Find where the given text appears and provide that cell's center as (X, Y) coordinate. 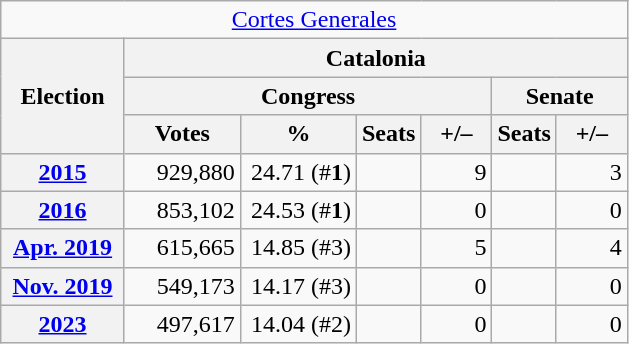
497,617 (182, 324)
9 (456, 172)
14.04 (#2) (298, 324)
Election (63, 96)
929,880 (182, 172)
2016 (63, 210)
Cortes Generales (314, 20)
24.53 (#1) (298, 210)
14.17 (#3) (298, 286)
5 (456, 248)
Catalonia (376, 58)
14.85 (#3) (298, 248)
Apr. 2019 (63, 248)
2023 (63, 324)
Nov. 2019 (63, 286)
Senate (560, 96)
549,173 (182, 286)
24.71 (#1) (298, 172)
2015 (63, 172)
615,665 (182, 248)
% (298, 134)
Votes (182, 134)
Congress (308, 96)
853,102 (182, 210)
4 (592, 248)
3 (592, 172)
